Search for the cell housing the specified text and yield its [X, Y] center coordinate. 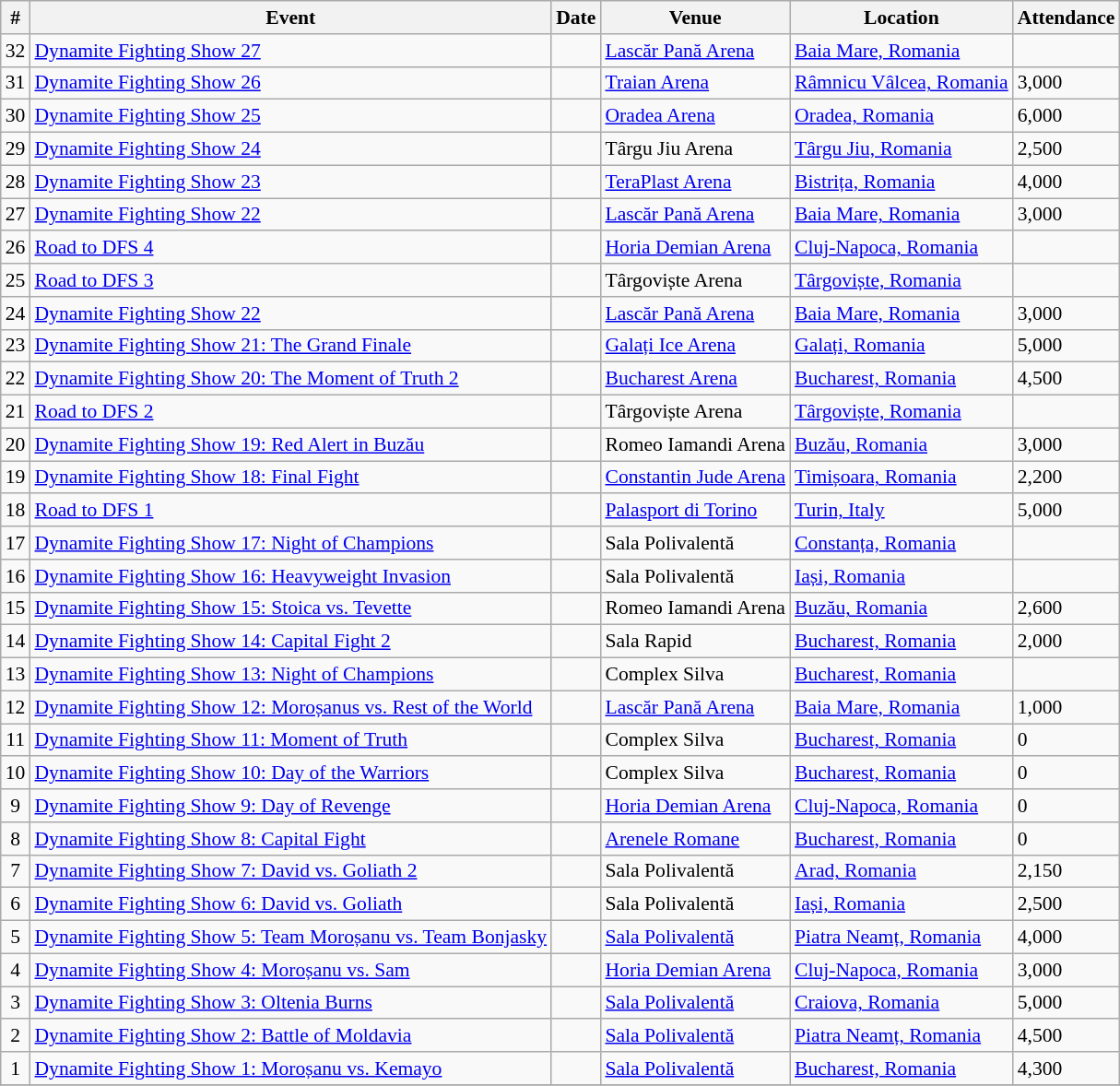
Galați, Romania [902, 346]
Dynamite Fighting Show 15: Stoica vs. Tevette [290, 608]
Bistrița, Romania [902, 182]
31 [16, 83]
28 [16, 182]
Road to DFS 1 [290, 511]
Arenele Romane [695, 839]
Dynamite Fighting Show 14: Capital Fight 2 [290, 642]
9 [16, 806]
Oradea, Romania [902, 116]
11 [16, 740]
TeraPlast Arena [695, 182]
13 [16, 675]
8 [16, 839]
Dynamite Fighting Show 25 [290, 116]
4 [16, 970]
Road to DFS 4 [290, 248]
Dynamite Fighting Show 23 [290, 182]
Târgu Jiu Arena [695, 149]
Event [290, 18]
7 [16, 871]
19 [16, 478]
21 [16, 412]
16 [16, 576]
30 [16, 116]
Location [902, 18]
24 [16, 313]
Bucharest Arena [695, 379]
Dynamite Fighting Show 26 [290, 83]
Road to DFS 3 [290, 280]
Dynamite Fighting Show 21: The Grand Finale [290, 346]
2,200 [1067, 478]
2,000 [1067, 642]
5 [16, 938]
Dynamite Fighting Show 9: Day of Revenge [290, 806]
Road to DFS 2 [290, 412]
1,000 [1067, 707]
25 [16, 280]
Târgu Jiu, Romania [902, 149]
Dynamite Fighting Show 24 [290, 149]
Arad, Romania [902, 871]
Palasport di Torino [695, 511]
Dynamite Fighting Show 2: Battle of Moldavia [290, 1036]
Attendance [1067, 18]
Dynamite Fighting Show 3: Oltenia Burns [290, 1003]
18 [16, 511]
Turin, Italy [902, 511]
2,600 [1067, 608]
26 [16, 248]
Dynamite Fighting Show 12: Moroșanus vs. Rest of the World [290, 707]
Dynamite Fighting Show 18: Final Fight [290, 478]
Dynamite Fighting Show 4: Moroșanu vs. Sam [290, 970]
22 [16, 379]
6,000 [1067, 116]
Râmnicu Vâlcea, Romania [902, 83]
15 [16, 608]
2,150 [1067, 871]
6 [16, 904]
Constantin Jude Arena [695, 478]
Craiova, Romania [902, 1003]
23 [16, 346]
Sala Rapid [695, 642]
Dynamite Fighting Show 17: Night of Champions [290, 543]
Dynamite Fighting Show 10: Day of the Warriors [290, 773]
Dynamite Fighting Show 1: Moroșanu vs. Kemayo [290, 1068]
Galați Ice Arena [695, 346]
3 [16, 1003]
Dynamite Fighting Show 27 [290, 51]
20 [16, 444]
Timișoara, Romania [902, 478]
Dynamite Fighting Show 16: Heavyweight Invasion [290, 576]
Date [575, 18]
Dynamite Fighting Show 11: Moment of Truth [290, 740]
# [16, 18]
Dynamite Fighting Show 7: David vs. Goliath 2 [290, 871]
32 [16, 51]
27 [16, 215]
Dynamite Fighting Show 13: Night of Champions [290, 675]
Venue [695, 18]
12 [16, 707]
2 [16, 1036]
Oradea Arena [695, 116]
10 [16, 773]
Dynamite Fighting Show 6: David vs. Goliath [290, 904]
Traian Arena [695, 83]
Dynamite Fighting Show 5: Team Moroșanu vs. Team Bonjasky [290, 938]
Dynamite Fighting Show 19: Red Alert in Buzău [290, 444]
Dynamite Fighting Show 20: The Moment of Truth 2 [290, 379]
Dynamite Fighting Show 8: Capital Fight [290, 839]
14 [16, 642]
4,300 [1067, 1068]
17 [16, 543]
Constanța, Romania [902, 543]
29 [16, 149]
1 [16, 1068]
